Locate the cell with the specified text and output its [X, Y] center coordinate. 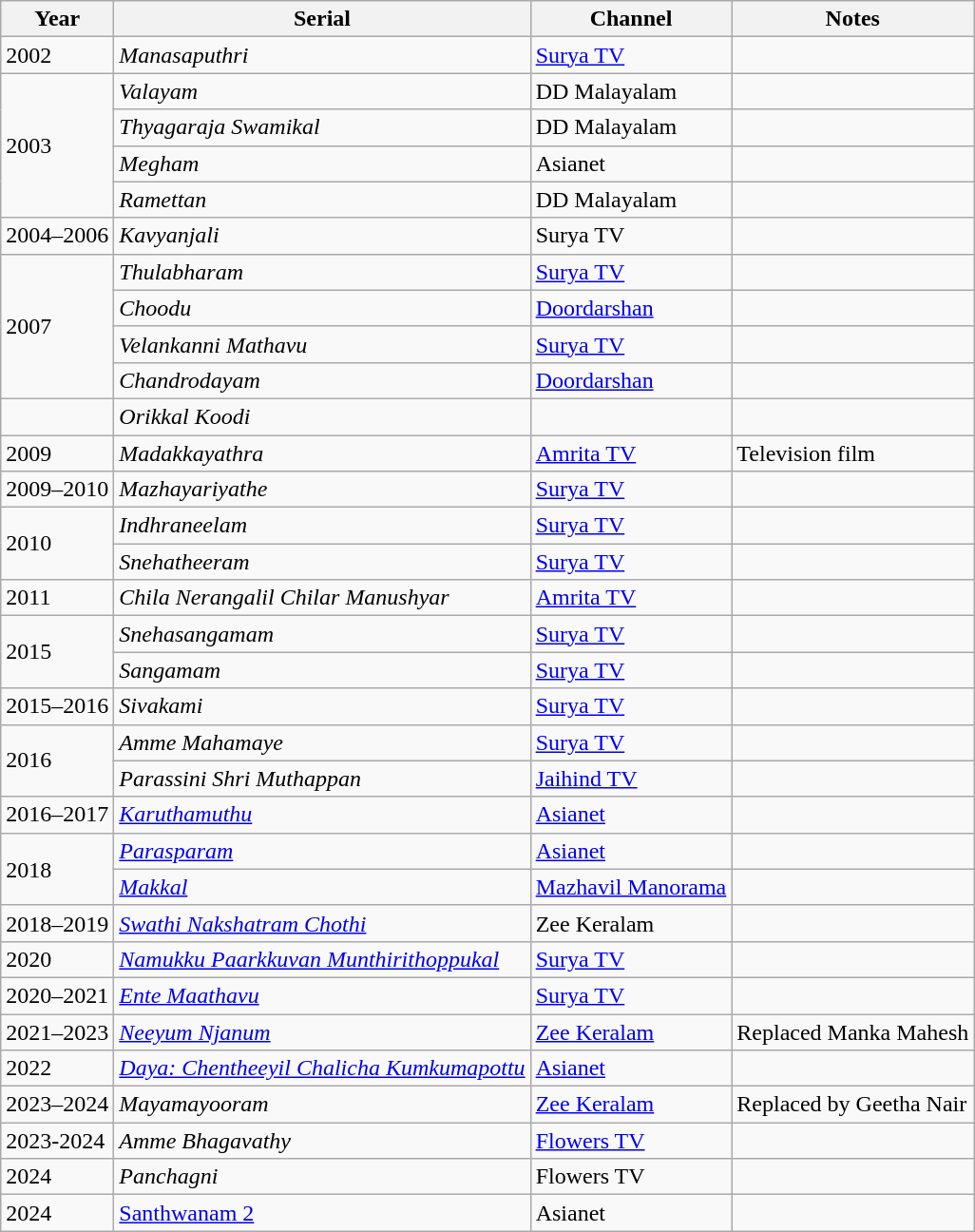
Chandrodayam [322, 380]
Jaihind TV [631, 779]
2023–2024 [57, 1105]
2007 [57, 326]
Indhraneelam [322, 526]
Kavyanjali [322, 236]
Serial [322, 19]
Thulabharam [322, 272]
Neeyum Njanum [322, 1031]
Swathi Nakshatram Chothi [322, 923]
2021–2023 [57, 1031]
Choodu [322, 308]
Ramettan [322, 200]
2015–2016 [57, 706]
2018 [57, 869]
2009–2010 [57, 490]
2010 [57, 544]
Manasaputhri [322, 55]
Snehatheeram [322, 562]
Madakkayathra [322, 453]
Makkal [322, 887]
Ente Maathavu [322, 995]
Sivakami [322, 706]
Replaced Manka Mahesh [853, 1031]
Namukku Paarkkuvan Munthirithoppukal [322, 959]
Karuthamuthu [322, 815]
Parassini Shri Muthappan [322, 779]
Megham [322, 164]
2002 [57, 55]
Notes [853, 19]
2022 [57, 1068]
2009 [57, 453]
2020–2021 [57, 995]
2003 [57, 145]
Panchagni [322, 1177]
Santhwanam 2 [322, 1213]
Mazhavil Manorama [631, 887]
Channel [631, 19]
Daya: Chentheeyil Chalicha Kumkumapottu [322, 1068]
Amme Bhagavathy [322, 1141]
2015 [57, 652]
Replaced by Geetha Nair [853, 1105]
Snehasangamam [322, 634]
Velankanni Mathavu [322, 344]
Chila Nerangalil Chilar Manushyar [322, 598]
Amme Mahamaye [322, 742]
Thyagaraja Swamikal [322, 127]
2004–2006 [57, 236]
Orikkal Koodi [322, 416]
Parasparam [322, 851]
Sangamam [322, 670]
Mazhayariyathe [322, 490]
2018–2019 [57, 923]
2011 [57, 598]
Valayam [322, 91]
2016 [57, 760]
2020 [57, 959]
Year [57, 19]
2016–2017 [57, 815]
Mayamayooram [322, 1105]
Television film [853, 453]
2023-2024 [57, 1141]
